For the text-containing cell, return its midpoint in [X, Y] coordinate format. 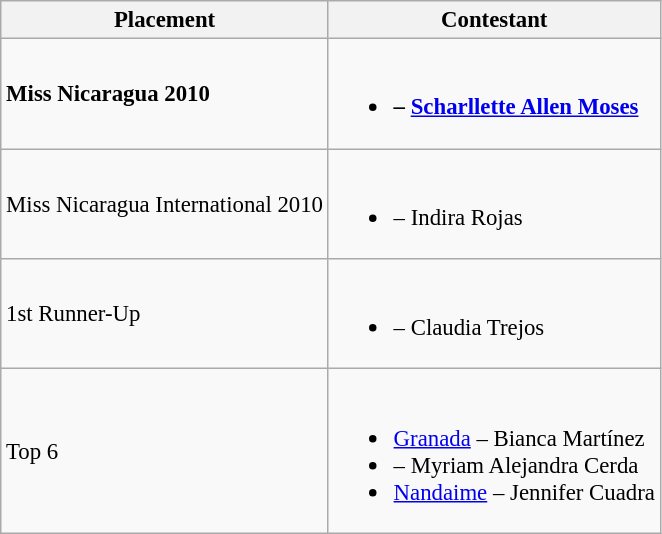
– Indira Rojas [494, 204]
Top 6 [165, 451]
– Claudia Trejos [494, 314]
Placement [165, 20]
Contestant [494, 20]
Miss Nicaragua International 2010 [165, 204]
1st Runner-Up [165, 314]
– Scharllette Allen Moses [494, 94]
Miss Nicaragua 2010 [165, 94]
Granada – Bianca Martínez – Myriam Alejandra Cerda Nandaime – Jennifer Cuadra [494, 451]
